Detect which cell encompasses the target text, then output its [X, Y] center coordinate. 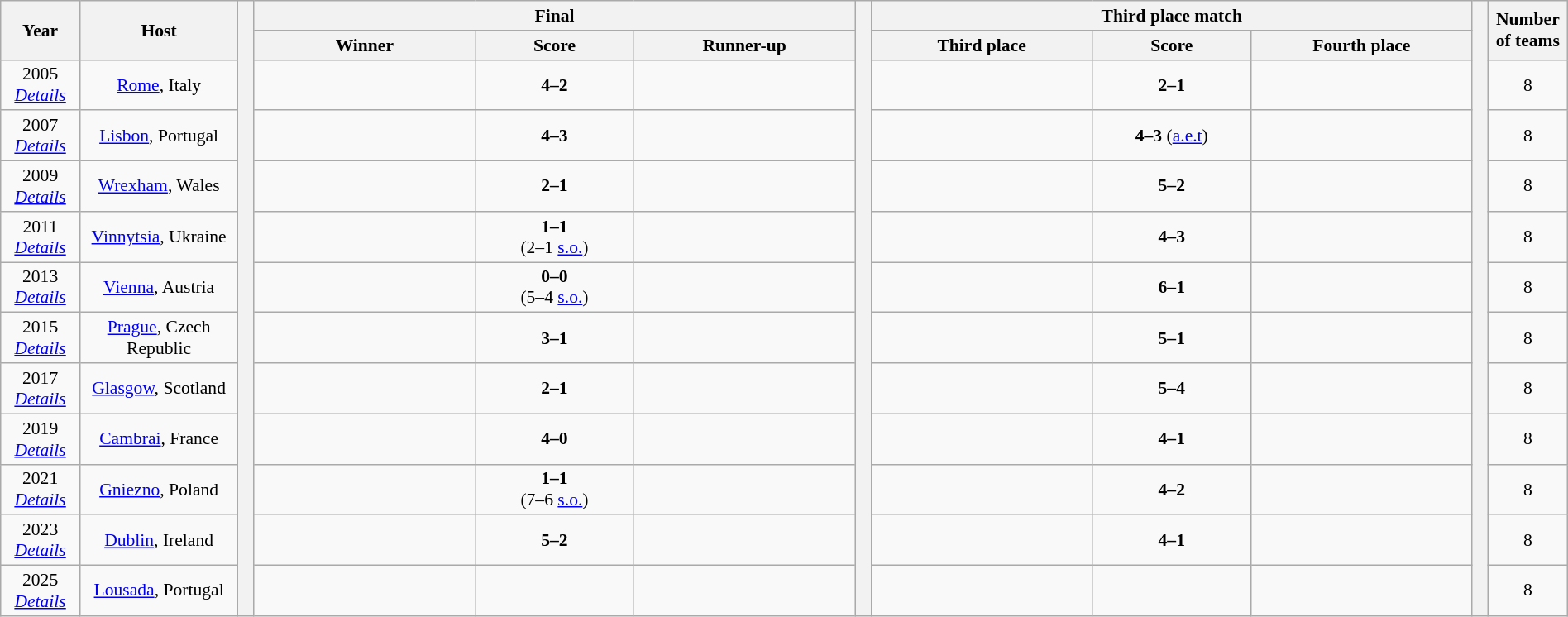
Dublin, Ireland [159, 541]
2007Details [41, 136]
Number of teams [1527, 30]
3–1 [554, 337]
6–1 [1171, 288]
2017Details [41, 389]
1–1(7–6 s.o.) [554, 490]
Winner [365, 45]
5–1 [1171, 337]
2009Details [41, 187]
2015Details [41, 337]
4–3 (a.e.t) [1171, 136]
Vinnytsia, Ukraine [159, 237]
1–1(2–1 s.o.) [554, 237]
Final [554, 16]
2023Details [41, 541]
Third place match [1171, 16]
Runner-up [744, 45]
2013Details [41, 288]
Cambrai, France [159, 438]
2021Details [41, 490]
Glasgow, Scotland [159, 389]
Gniezno, Poland [159, 490]
2011Details [41, 237]
4–0 [554, 438]
2005Details [41, 84]
Host [159, 30]
Lousada, Portugal [159, 591]
Year [41, 30]
Fourth place [1361, 45]
Rome, Italy [159, 84]
Wrexham, Wales [159, 187]
0–0(5–4 s.o.) [554, 288]
2019Details [41, 438]
Vienna, Austria [159, 288]
5–4 [1171, 389]
Lisbon, Portugal [159, 136]
2025Details [41, 591]
Third place [982, 45]
Prague, Czech Republic [159, 337]
